Scan for the cell matching the given text and deliver its (X, Y) coordinate at center. 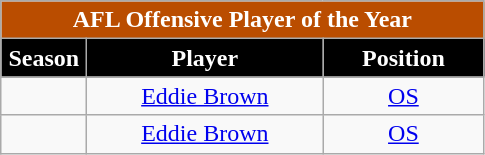
Player (205, 58)
Position (404, 58)
AFL Offensive Player of the Year (242, 20)
Season (44, 58)
